Pinpoint the cell where the given text exists, returning its [x, y] midpoint coordinate. 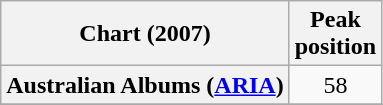
Australian Albums (ARIA) [145, 85]
Peakposition [335, 34]
Chart (2007) [145, 34]
58 [335, 85]
